Output the (x, y) coordinate of the center of the cell containing the given text.  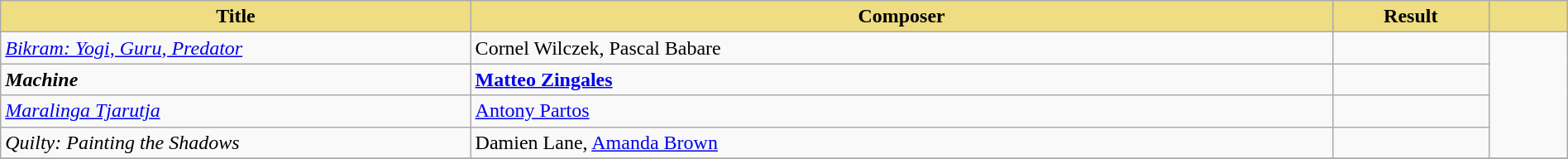
Quilty: Painting the Shadows (236, 142)
Machine (236, 79)
Result (1411, 17)
Matteo Zingales (901, 79)
Title (236, 17)
Damien Lane, Amanda Brown (901, 142)
Composer (901, 17)
Cornel Wilczek, Pascal Babare (901, 48)
Antony Partos (901, 111)
Bikram: Yogi, Guru, Predator (236, 48)
Maralinga Tjarutja (236, 111)
